Return (x, y) of the center of cell containing provided text 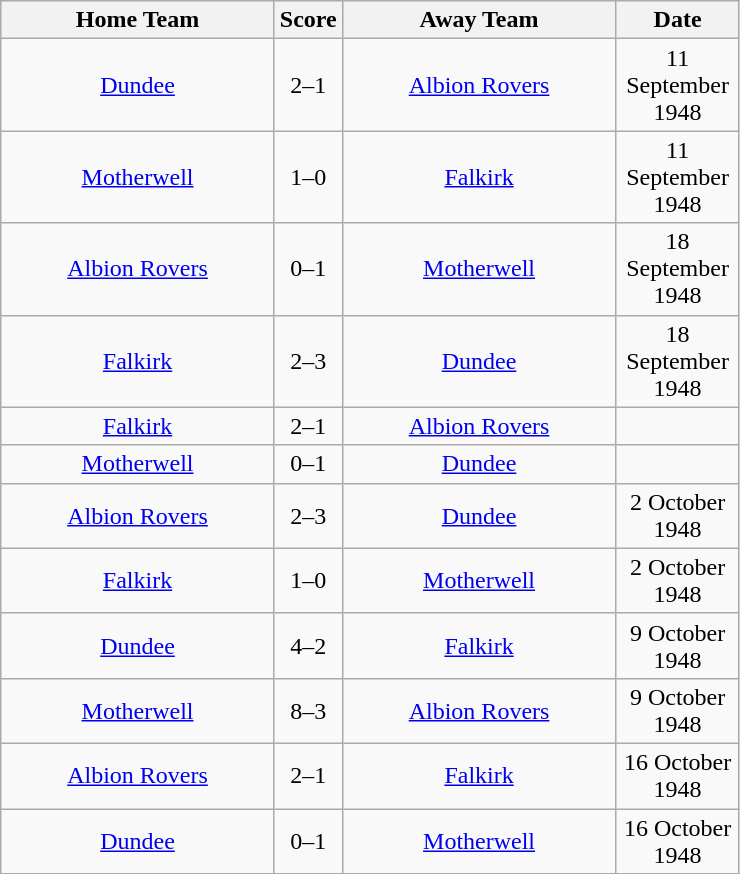
8–3 (308, 710)
4–2 (308, 646)
Score (308, 20)
Away Team (479, 20)
Date (678, 20)
Home Team (138, 20)
